Locate the cell with the specified text and output its (x, y) center coordinate. 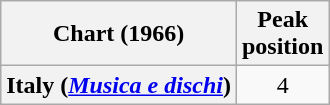
Peakposition (282, 34)
Chart (1966) (119, 34)
Italy (Musica e dischi) (119, 85)
4 (282, 85)
